Output the (x, y) coordinate of the center of the cell containing the given text.  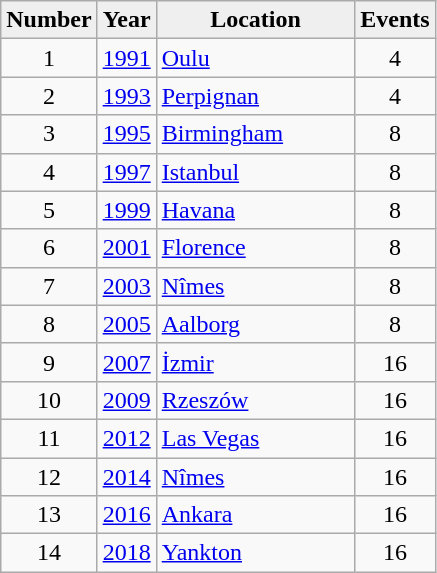
5 (49, 210)
Birmingham (256, 134)
Perpignan (256, 96)
10 (49, 400)
2009 (126, 400)
12 (49, 477)
Number (49, 20)
11 (49, 438)
Yankton (256, 553)
14 (49, 553)
2014 (126, 477)
2018 (126, 553)
9 (49, 362)
1991 (126, 58)
1997 (126, 172)
Ankara (256, 515)
2001 (126, 248)
1 (49, 58)
Events (395, 20)
7 (49, 286)
Aalborg (256, 324)
Las Vegas (256, 438)
Istanbul (256, 172)
13 (49, 515)
Location (256, 20)
2012 (126, 438)
2016 (126, 515)
2003 (126, 286)
Oulu (256, 58)
Rzeszów (256, 400)
Havana (256, 210)
1995 (126, 134)
2 (49, 96)
İzmir (256, 362)
2005 (126, 324)
1999 (126, 210)
6 (49, 248)
Year (126, 20)
3 (49, 134)
2007 (126, 362)
Florence (256, 248)
1993 (126, 96)
